Locate the cell with the specified text and output its (x, y) center coordinate. 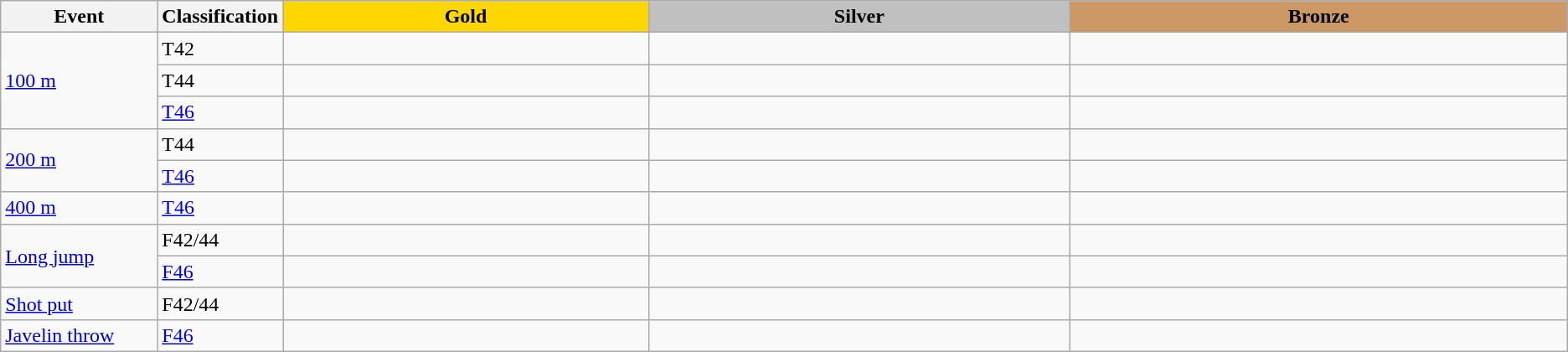
Gold (466, 17)
T42 (220, 49)
Silver (859, 17)
Javelin throw (79, 335)
200 m (79, 160)
Bronze (1318, 17)
400 m (79, 208)
Classification (220, 17)
100 m (79, 80)
Event (79, 17)
Shot put (79, 303)
Long jump (79, 256)
